Locate the cell with the specified text and output its (X, Y) center coordinate. 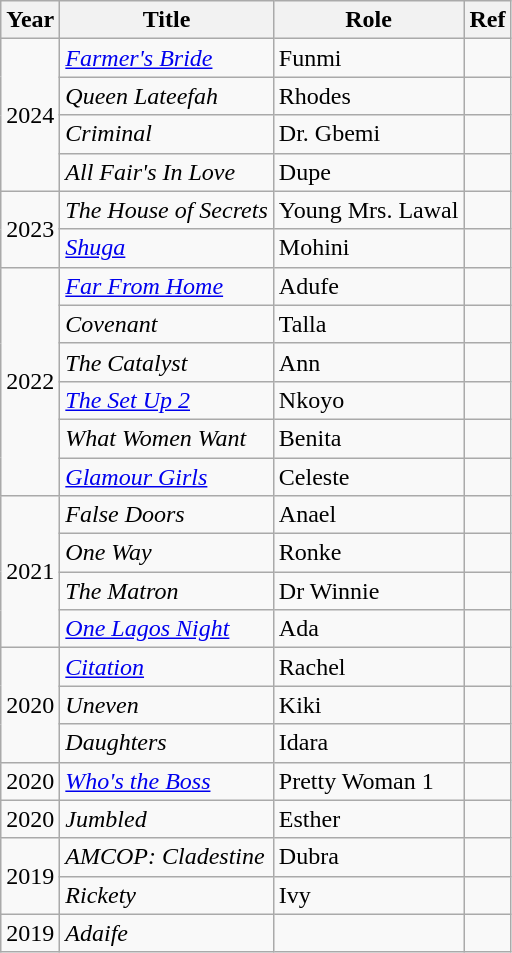
2022 (30, 381)
One Way (166, 553)
Ref (488, 20)
Who's the Boss (166, 781)
Funmi (368, 58)
Kiki (368, 705)
2023 (30, 229)
AMCOP: Cladestine (166, 857)
Anael (368, 515)
Title (166, 20)
Idara (368, 743)
Queen Lateefah (166, 96)
2024 (30, 115)
Nkoyo (368, 400)
Young Mrs. Lawal (368, 210)
Ronke (368, 553)
False Doors (166, 515)
Ann (368, 362)
2021 (30, 572)
Rickety (166, 895)
Rachel (368, 667)
Dubra (368, 857)
Role (368, 20)
Dr Winnie (368, 591)
Rhodes (368, 96)
Adufe (368, 286)
Benita (368, 438)
Criminal (166, 134)
Ada (368, 629)
What Women Want (166, 438)
Shuga (166, 248)
Citation (166, 667)
Farmer's Bride (166, 58)
The Matron (166, 591)
Glamour Girls (166, 477)
Jumbled (166, 819)
The House of Secrets (166, 210)
Adaife (166, 933)
Dr. Gbemi (368, 134)
Covenant (166, 324)
Ivy (368, 895)
The Catalyst (166, 362)
All Fair's In Love (166, 172)
Celeste (368, 477)
Daughters (166, 743)
One Lagos Night (166, 629)
Uneven (166, 705)
Talla (368, 324)
Far From Home (166, 286)
The Set Up 2 (166, 400)
Dupe (368, 172)
Esther (368, 819)
Pretty Woman 1 (368, 781)
Year (30, 20)
Mohini (368, 248)
